Scan for the cell matching the given text and deliver its (X, Y) coordinate at center. 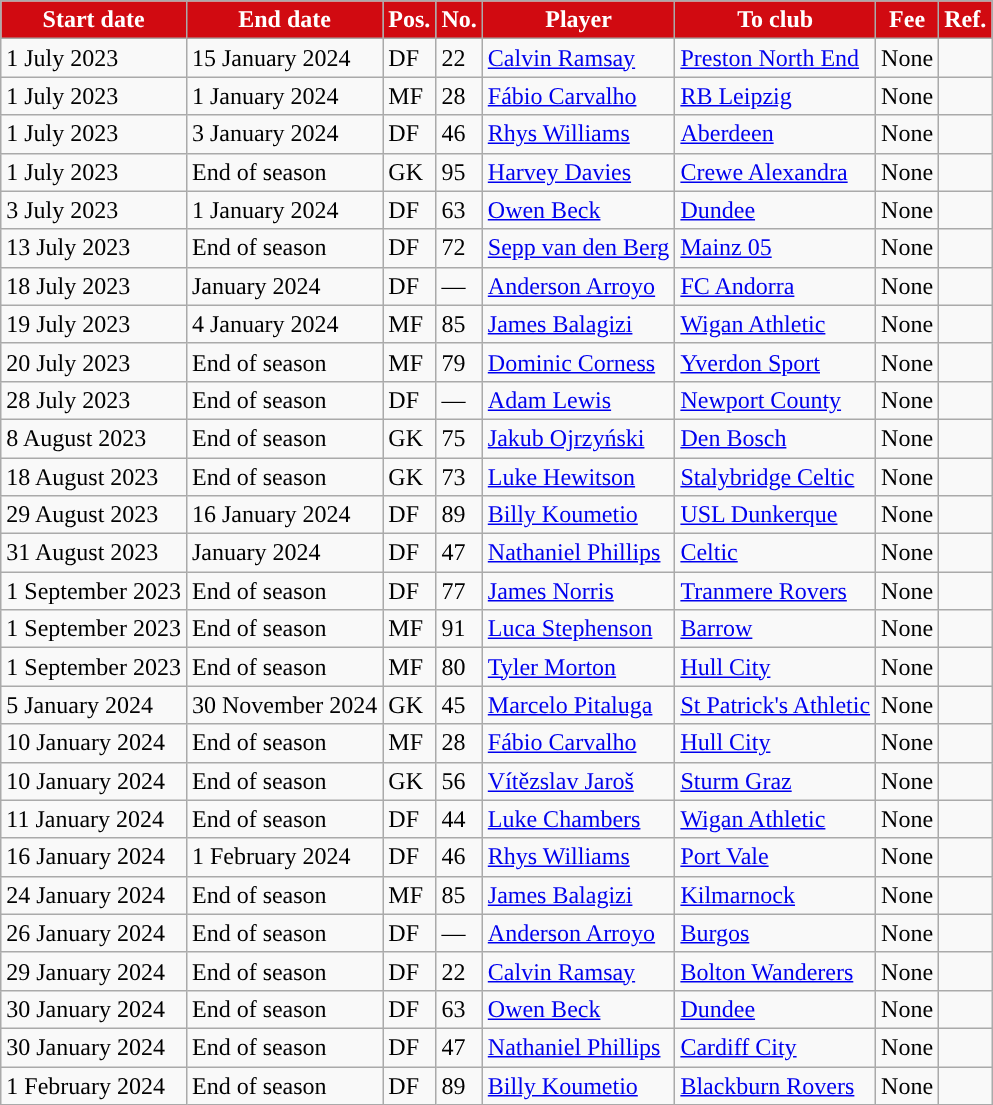
Yverdon Sport (776, 362)
USL Dunkerque (776, 515)
Pos. (410, 20)
72 (459, 248)
Marcelo Pitaluga (578, 705)
Fee (908, 20)
Sepp van den Berg (578, 248)
19 July 2023 (94, 324)
Sturm Graz (776, 781)
Luke Chambers (578, 819)
Start date (94, 20)
To club (776, 20)
11 January 2024 (94, 819)
91 (459, 629)
80 (459, 667)
79 (459, 362)
Harvey Davies (578, 172)
56 (459, 781)
8 August 2023 (94, 438)
15 January 2024 (284, 58)
30 November 2024 (284, 705)
95 (459, 172)
End date (284, 20)
James Norris (578, 591)
45 (459, 705)
Blackburn Rovers (776, 1085)
Luca Stephenson (578, 629)
Burgos (776, 933)
Crewe Alexandra (776, 172)
13 July 2023 (94, 248)
Tranmere Rovers (776, 591)
Preston North End (776, 58)
Dominic Corness (578, 362)
Adam Lewis (578, 400)
Newport County (776, 400)
No. (459, 20)
31 August 2023 (94, 553)
Vítězslav Jaroš (578, 781)
4 January 2024 (284, 324)
FC Andorra (776, 286)
5 January 2024 (94, 705)
Den Bosch (776, 438)
44 (459, 819)
Bolton Wanderers (776, 971)
Luke Hewitson (578, 477)
Tyler Morton (578, 667)
Stalybridge Celtic (776, 477)
Mainz 05 (776, 248)
Player (578, 20)
75 (459, 438)
Jakub Ojrzyński (578, 438)
3 July 2023 (94, 210)
Aberdeen (776, 134)
20 July 2023 (94, 362)
28 July 2023 (94, 400)
73 (459, 477)
18 August 2023 (94, 477)
3 January 2024 (284, 134)
Ref. (966, 20)
29 August 2023 (94, 515)
Cardiff City (776, 1047)
77 (459, 591)
Kilmarnock (776, 895)
24 January 2024 (94, 895)
29 January 2024 (94, 971)
Port Vale (776, 857)
Celtic (776, 553)
26 January 2024 (94, 933)
18 July 2023 (94, 286)
RB Leipzig (776, 96)
St Patrick's Athletic (776, 705)
Barrow (776, 629)
